Return the (X, Y) coordinate for the center point of the cell that contains the specified text.  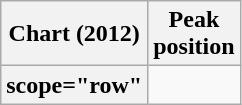
Chart (2012) (74, 34)
Peakposition (194, 34)
scope="row" (74, 85)
